Detect which cell encompasses the target text, then output its [X, Y] center coordinate. 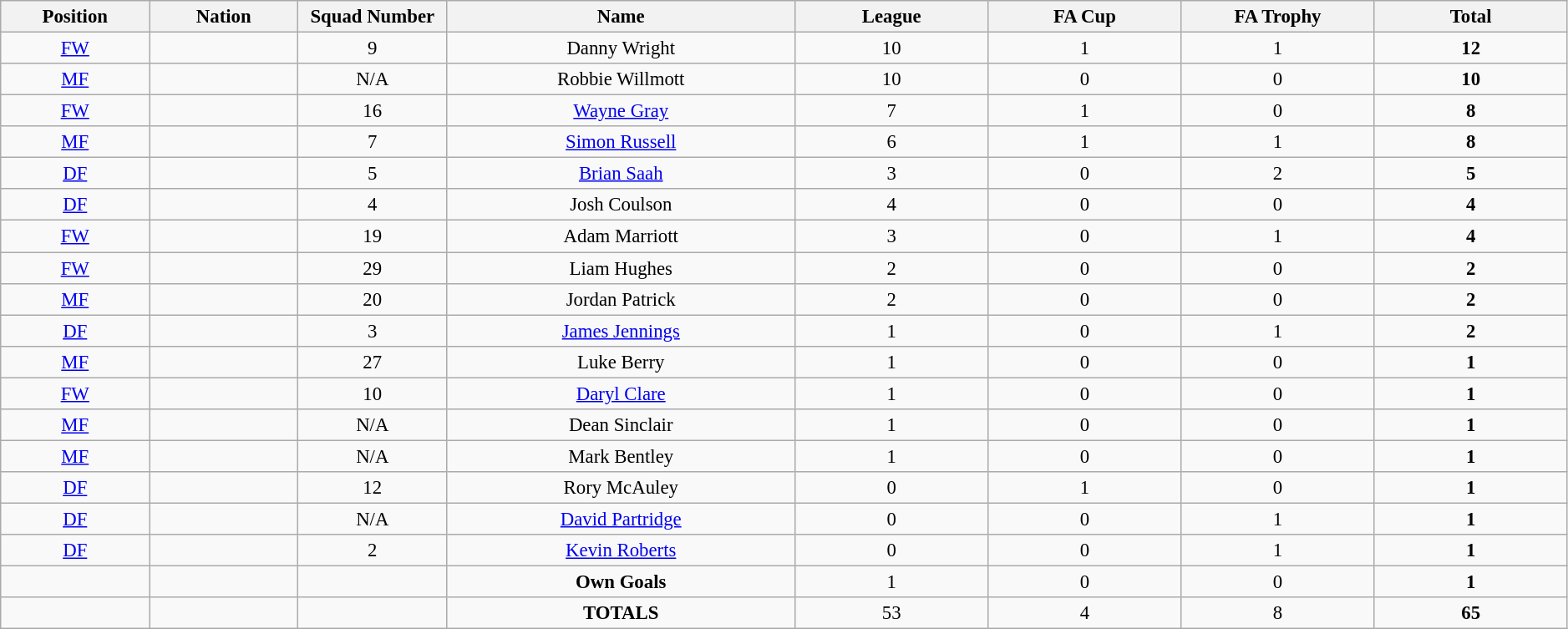
League [892, 17]
Squad Number [373, 17]
6 [892, 142]
Daryl Clare [622, 393]
Brian Saah [622, 174]
Danny Wright [622, 48]
9 [373, 48]
Liam Hughes [622, 268]
David Partridge [622, 519]
FA Trophy [1278, 17]
Josh Coulson [622, 205]
19 [373, 236]
Wayne Gray [622, 111]
Name [622, 17]
Rory McAuley [622, 488]
53 [892, 613]
Total [1470, 17]
James Jennings [622, 331]
65 [1470, 613]
29 [373, 268]
Luke Berry [622, 362]
20 [373, 299]
Kevin Roberts [622, 550]
Mark Bentley [622, 456]
27 [373, 362]
Adam Marriott [622, 236]
Nation [224, 17]
Position [75, 17]
TOTALS [622, 613]
FA Cup [1084, 17]
16 [373, 111]
Jordan Patrick [622, 299]
Own Goals [622, 582]
Simon Russell [622, 142]
Dean Sinclair [622, 425]
Robbie Willmott [622, 79]
